Determine the [x, y] coordinate at the center of the cell enclosing the given text.  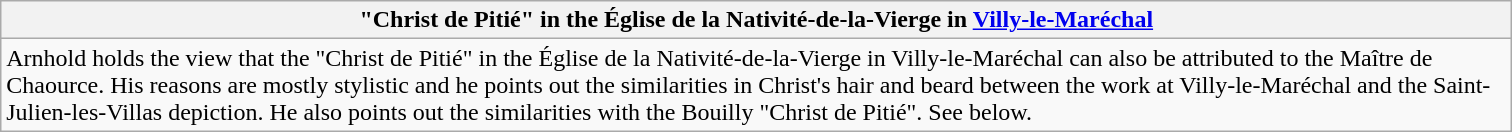
"Christ de Pitié" in the Église de la Nativité-de-la-Vierge in Villy-le-Maréchal [756, 20]
